Locate the cell with the specified text and output its [x, y] center coordinate. 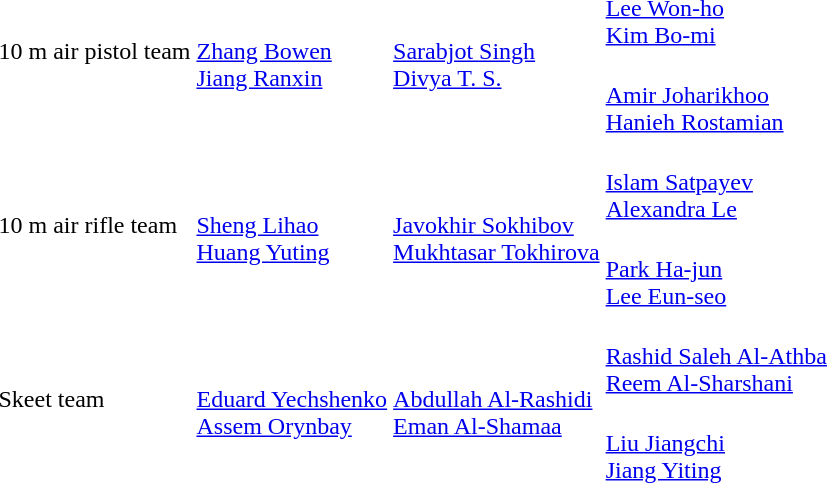
Sheng LihaoHuang Yuting [292, 226]
Javokhir SokhibovMukhtasar Tokhirova [497, 226]
